Detect which cell encompasses the target text, then output its (x, y) center coordinate. 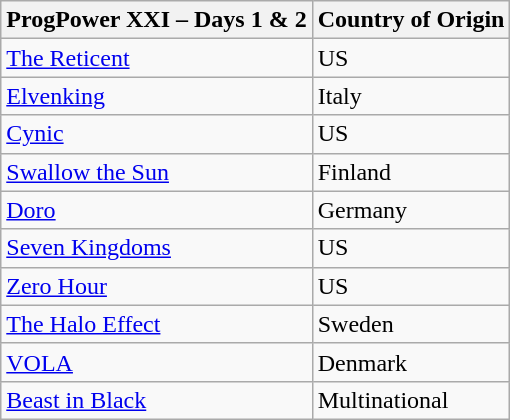
Cynic (156, 134)
Beast in Black (156, 400)
Doro (156, 210)
Denmark (411, 362)
ProgPower XXI – Days 1 & 2 (156, 20)
The Halo Effect (156, 324)
The Reticent (156, 58)
Germany (411, 210)
VOLA (156, 362)
Swallow the Sun (156, 172)
Country of Origin (411, 20)
Sweden (411, 324)
Seven Kingdoms (156, 248)
Elvenking (156, 96)
Finland (411, 172)
Italy (411, 96)
Multinational (411, 400)
Zero Hour (156, 286)
